Capture the cell that displays the provided text and extract its (x, y) central coordinate. 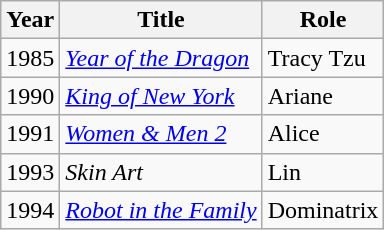
1993 (30, 172)
Ariane (323, 96)
Women & Men 2 (161, 134)
1990 (30, 96)
Role (323, 20)
Robot in the Family (161, 210)
Title (161, 20)
1994 (30, 210)
Dominatrix (323, 210)
Lin (323, 172)
Alice (323, 134)
1991 (30, 134)
Skin Art (161, 172)
Tracy Tzu (323, 58)
Year of the Dragon (161, 58)
King of New York (161, 96)
1985 (30, 58)
Year (30, 20)
